Pinpoint the cell where the given text exists, returning its (X, Y) midpoint coordinate. 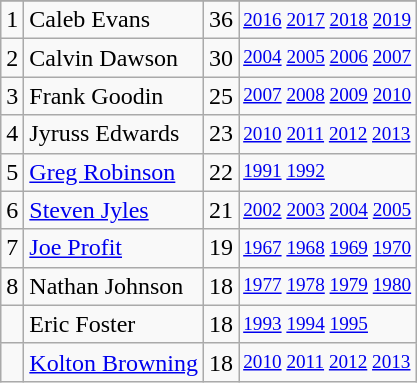
21 (222, 210)
1993 1994 1995 (328, 324)
3 (12, 96)
25 (222, 96)
8 (12, 286)
Caleb Evans (114, 20)
Greg Robinson (114, 172)
36 (222, 20)
Eric Foster (114, 324)
Jyruss Edwards (114, 134)
23 (222, 134)
Kolton Browning (114, 362)
2016 2017 2018 2019 (328, 20)
4 (12, 134)
1977 1978 1979 1980 (328, 286)
Joe Profit (114, 248)
2004 2005 2006 2007 (328, 58)
Calvin Dawson (114, 58)
19 (222, 248)
2007 2008 2009 2010 (328, 96)
5 (12, 172)
2002 2003 2004 2005 (328, 210)
30 (222, 58)
Nathan Johnson (114, 286)
6 (12, 210)
1991 1992 (328, 172)
1967 1968 1969 1970 (328, 248)
Steven Jyles (114, 210)
1 (12, 20)
22 (222, 172)
2 (12, 58)
7 (12, 248)
Frank Goodin (114, 96)
